Return [x, y] of the center of cell containing provided text 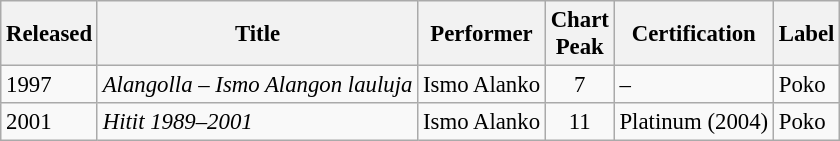
11 [580, 122]
7 [580, 85]
Performer [482, 34]
Released [50, 34]
Certification [694, 34]
Hitit 1989–2001 [257, 122]
Label [806, 34]
Title [257, 34]
Chart Peak [580, 34]
1997 [50, 85]
2001 [50, 122]
Alangolla – Ismo Alangon lauluja [257, 85]
– [694, 85]
Platinum (2004) [694, 122]
